Detect which cell encompasses the target text, then output its [x, y] center coordinate. 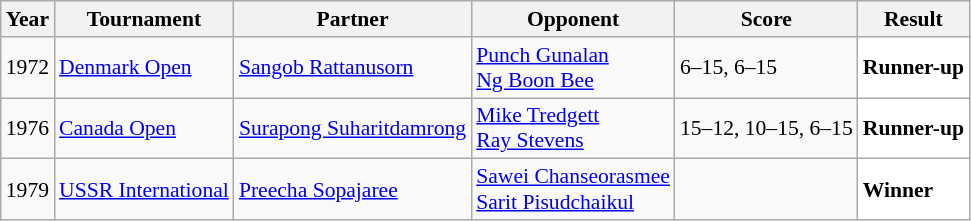
Canada Open [144, 128]
1979 [28, 190]
Year [28, 19]
Surapong Suharitdamrong [352, 128]
Opponent [573, 19]
Winner [914, 190]
1976 [28, 128]
Sawei Chanseorasmee Sarit Pisudchaikul [573, 190]
Mike Tredgett Ray Stevens [573, 128]
USSR International [144, 190]
Tournament [144, 19]
6–15, 6–15 [766, 68]
Score [766, 19]
Preecha Sopajaree [352, 190]
1972 [28, 68]
Punch Gunalan Ng Boon Bee [573, 68]
Result [914, 19]
Denmark Open [144, 68]
Sangob Rattanusorn [352, 68]
15–12, 10–15, 6–15 [766, 128]
Partner [352, 19]
